Find where the given text appears and provide that cell's center as (X, Y) coordinate. 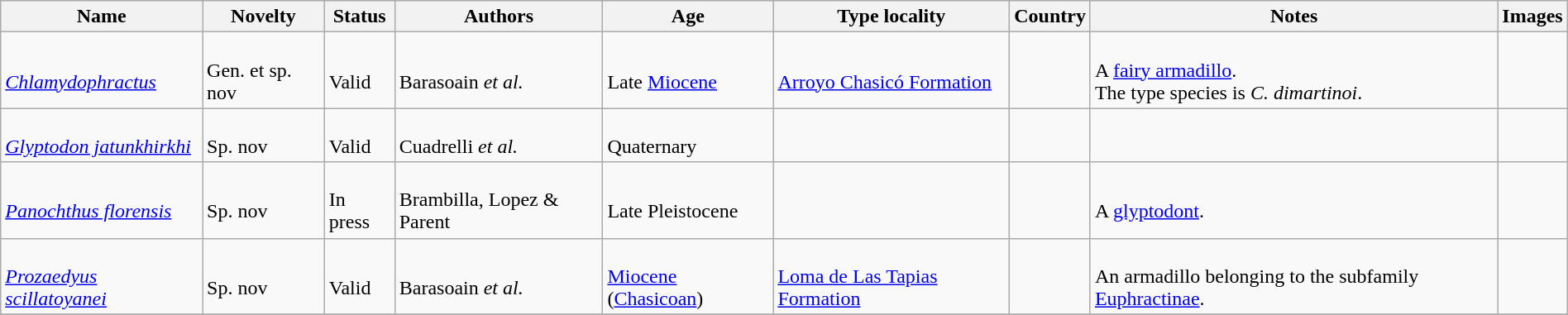
Authors (499, 17)
Panochthus florensis (102, 200)
Late Pleistocene (688, 200)
Age (688, 17)
Gen. et sp. nov (264, 70)
Novelty (264, 17)
Prozaedyus scillatoyanei (102, 276)
Arroyo Chasicó Formation (892, 70)
A fairy armadillo.The type species is C. dimartinoi. (1293, 70)
An armadillo belonging to the subfamily Euphractinae. (1293, 276)
Type locality (892, 17)
Name (102, 17)
Miocene (Chasicoan) (688, 276)
Chlamydophractus (102, 70)
Late Miocene (688, 70)
Loma de Las Tapias Formation (892, 276)
Status (359, 17)
A glyptodont. (1293, 200)
Cuadrelli et al. (499, 136)
Quaternary (688, 136)
Images (1532, 17)
Country (1050, 17)
Glyptodon jatunkhirkhi (102, 136)
Notes (1293, 17)
In press (359, 200)
Brambilla, Lopez & Parent (499, 200)
